Output the [x, y] coordinate of the center of the cell containing the given text.  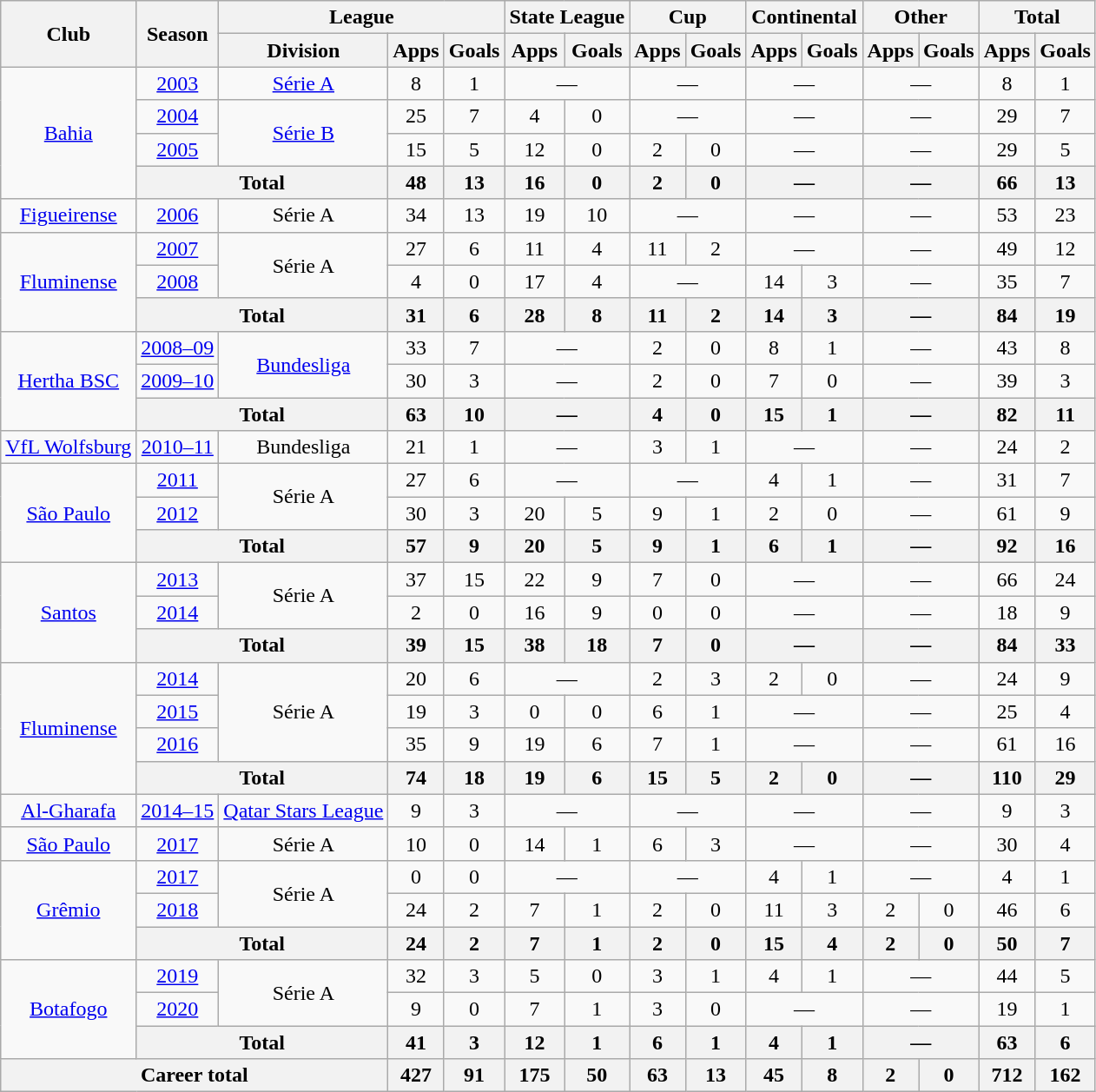
82 [1007, 414]
41 [416, 1042]
2008 [177, 281]
Qatar Stars League [304, 811]
17 [535, 281]
46 [1007, 910]
37 [416, 579]
Grêmio [69, 910]
Cup [688, 17]
Career total [195, 1075]
2005 [177, 149]
2012 [177, 513]
32 [416, 976]
2020 [177, 1009]
2008–09 [177, 347]
44 [1007, 976]
State League [567, 17]
2009–10 [177, 381]
49 [1007, 248]
91 [474, 1075]
74 [416, 778]
21 [416, 447]
Botafogo [69, 1009]
2016 [177, 745]
2018 [177, 910]
Continental [804, 17]
712 [1007, 1075]
2019 [177, 976]
45 [774, 1075]
Série B [304, 133]
Bahia [69, 133]
53 [1007, 215]
38 [535, 645]
Season [177, 34]
League [361, 17]
22 [535, 579]
Division [304, 50]
2004 [177, 116]
Al-Gharafa [69, 811]
175 [535, 1075]
Santos [69, 612]
Hertha BSC [69, 381]
Club [69, 34]
2007 [177, 248]
2006 [177, 215]
2014–15 [177, 811]
162 [1066, 1075]
VfL Wolfsburg [69, 447]
28 [535, 314]
34 [416, 215]
Figueirense [69, 215]
110 [1007, 778]
427 [416, 1075]
57 [416, 546]
92 [1007, 546]
23 [1066, 215]
48 [416, 182]
Other [921, 17]
2010–11 [177, 447]
2015 [177, 711]
2013 [177, 579]
43 [1007, 347]
2011 [177, 480]
2003 [177, 83]
